Capture the cell that displays the provided text and extract its [x, y] central coordinate. 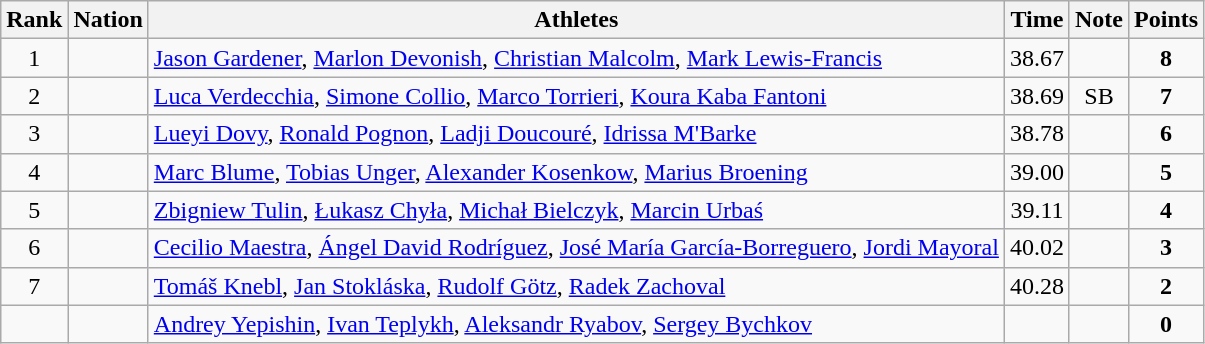
Nation [108, 20]
Athletes [576, 20]
0 [1166, 324]
38.69 [1036, 96]
38.78 [1036, 134]
40.02 [1036, 248]
40.28 [1036, 286]
38.67 [1036, 58]
Tomáš Knebl, Jan Stokláska, Rudolf Götz, Radek Zachoval [576, 286]
Lueyi Dovy, Ronald Pognon, Ladji Doucouré, Idrissa M'Barke [576, 134]
Marc Blume, Tobias Unger, Alexander Kosenkow, Marius Broening [576, 172]
1 [34, 58]
39.00 [1036, 172]
Note [1098, 20]
Rank [34, 20]
Cecilio Maestra, Ángel David Rodríguez, José María García-Borreguero, Jordi Mayoral [576, 248]
Time [1036, 20]
Zbigniew Tulin, Łukasz Chyła, Michał Bielczyk, Marcin Urbaś [576, 210]
Jason Gardener, Marlon Devonish, Christian Malcolm, Mark Lewis-Francis [576, 58]
Luca Verdecchia, Simone Collio, Marco Torrieri, Koura Kaba Fantoni [576, 96]
Points [1166, 20]
SB [1098, 96]
Andrey Yepishin, Ivan Teplykh, Aleksandr Ryabov, Sergey Bychkov [576, 324]
8 [1166, 58]
39.11 [1036, 210]
